Return (x, y) of the center of cell containing provided text 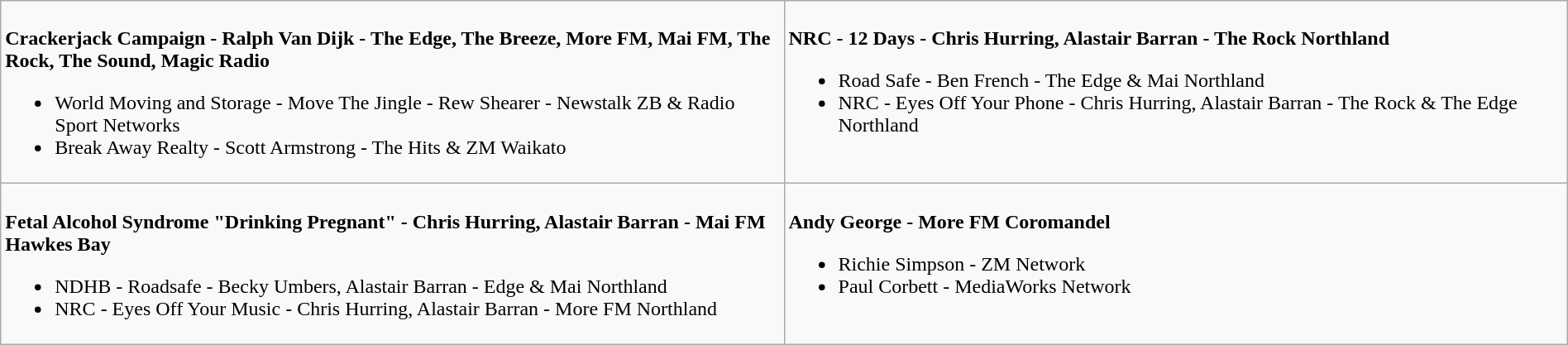
Andy George - More FM CoromandelRichie Simpson - ZM NetworkPaul Corbett - MediaWorks Network (1176, 264)
